Identify which cell holds the provided text, then report its [x, y] central coordinate. 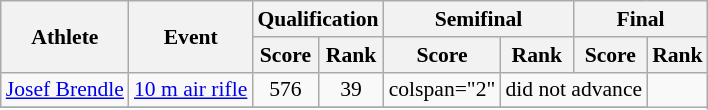
colspan="2" [442, 90]
did not advance [574, 90]
Semifinal [479, 19]
576 [285, 90]
Event [190, 36]
Final [640, 19]
Qualification [318, 19]
Josef Brendle [65, 90]
39 [350, 90]
Athlete [65, 36]
10 m air rifle [190, 90]
